Output the (x, y) coordinate of the center of the cell containing the given text.  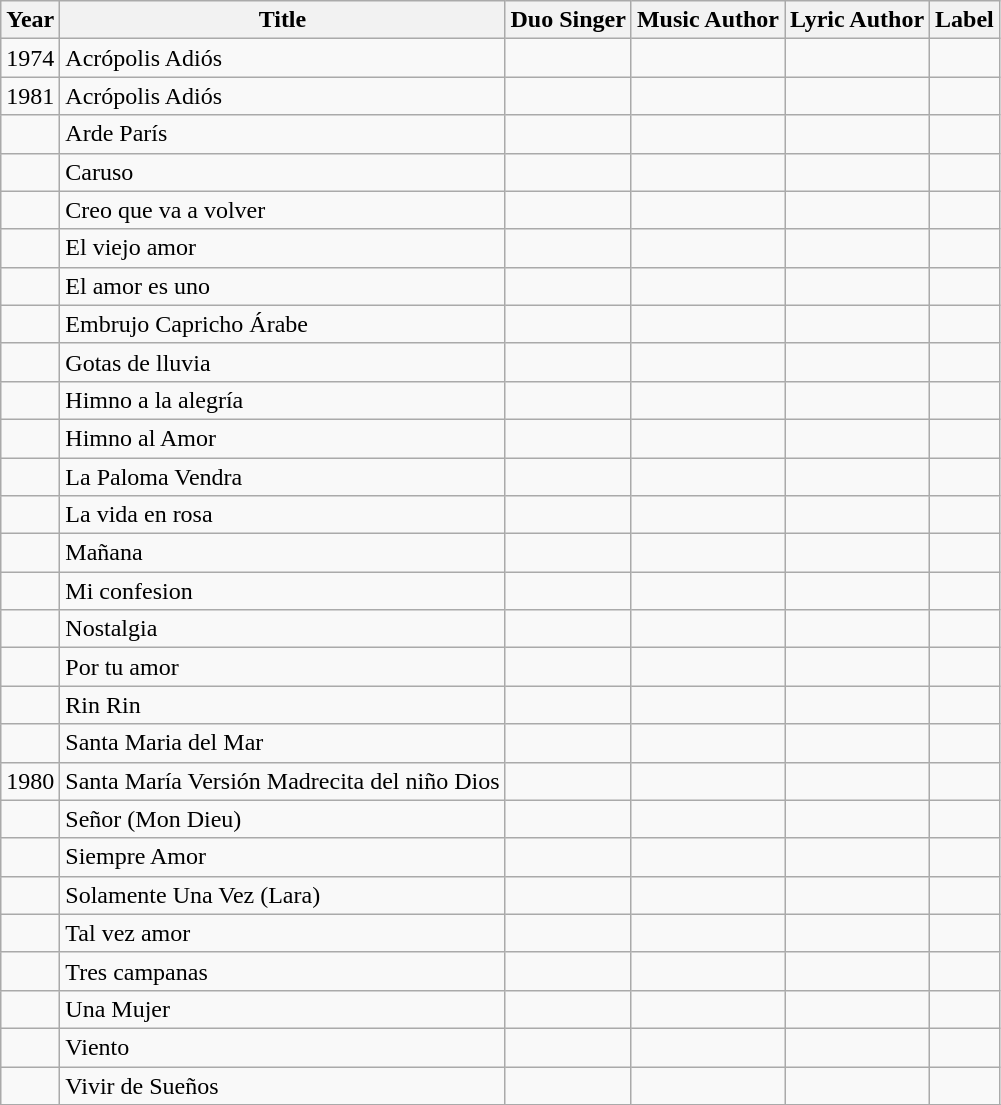
Tres campanas (282, 971)
Señor (Mon Dieu) (282, 819)
Caruso (282, 172)
Mi confesion (282, 591)
Music Author (708, 20)
Title (282, 20)
Creo que va a volver (282, 210)
El amor es uno (282, 286)
1974 (30, 58)
La vida en rosa (282, 515)
Gotas de lluvia (282, 362)
Solamente Una Vez (Lara) (282, 895)
Embrujo Capricho Árabe (282, 324)
Por tu amor (282, 667)
La Paloma Vendra (282, 477)
Rin Rin (282, 705)
Una Mujer (282, 1009)
1981 (30, 96)
Siempre Amor (282, 857)
Santa María Versión Madrecita del niño Dios (282, 781)
Year (30, 20)
Label (965, 20)
Himno al Amor (282, 438)
El viejo amor (282, 248)
Mañana (282, 553)
Duo Singer (568, 20)
Lyric Author (856, 20)
Himno a la alegría (282, 400)
Arde París (282, 134)
Santa Maria del Mar (282, 743)
1980 (30, 781)
Nostalgia (282, 629)
Vivir de Sueños (282, 1085)
Viento (282, 1047)
Tal vez amor (282, 933)
